Extract the [X, Y] coordinate from the center of the cell holding the provided text.  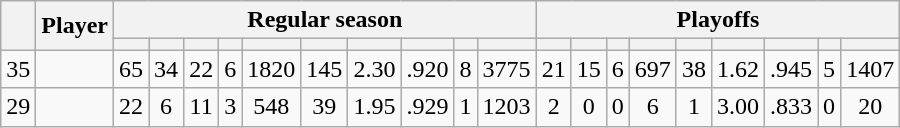
.945 [792, 69]
.929 [428, 107]
8 [466, 69]
2 [554, 107]
20 [870, 107]
145 [324, 69]
15 [588, 69]
65 [132, 69]
1.95 [374, 107]
38 [694, 69]
39 [324, 107]
1203 [506, 107]
35 [18, 69]
Player [75, 26]
34 [166, 69]
Regular season [326, 20]
1820 [272, 69]
29 [18, 107]
2.30 [374, 69]
1407 [870, 69]
697 [652, 69]
Playoffs [718, 20]
11 [202, 107]
21 [554, 69]
3775 [506, 69]
5 [830, 69]
3 [230, 107]
3.00 [738, 107]
.920 [428, 69]
1.62 [738, 69]
.833 [792, 107]
548 [272, 107]
